Capture the cell that displays the provided text and extract its [X, Y] central coordinate. 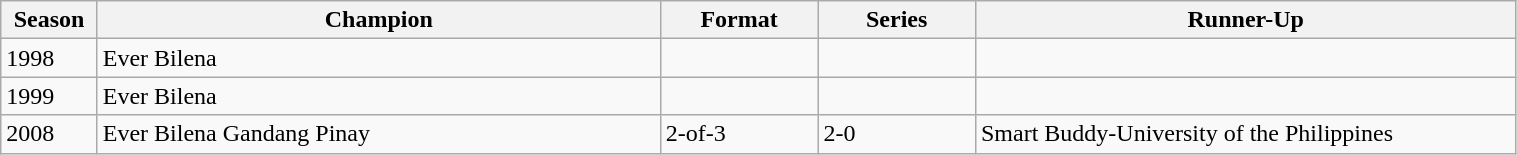
Ever Bilena Gandang Pinay [378, 134]
2-of-3 [739, 134]
2-0 [897, 134]
1999 [49, 96]
Smart Buddy-University of the Philippines [1246, 134]
2008 [49, 134]
Runner-Up [1246, 20]
Series [897, 20]
1998 [49, 58]
Format [739, 20]
Season [49, 20]
Champion [378, 20]
